Identify which cell holds the provided text, then report its (X, Y) central coordinate. 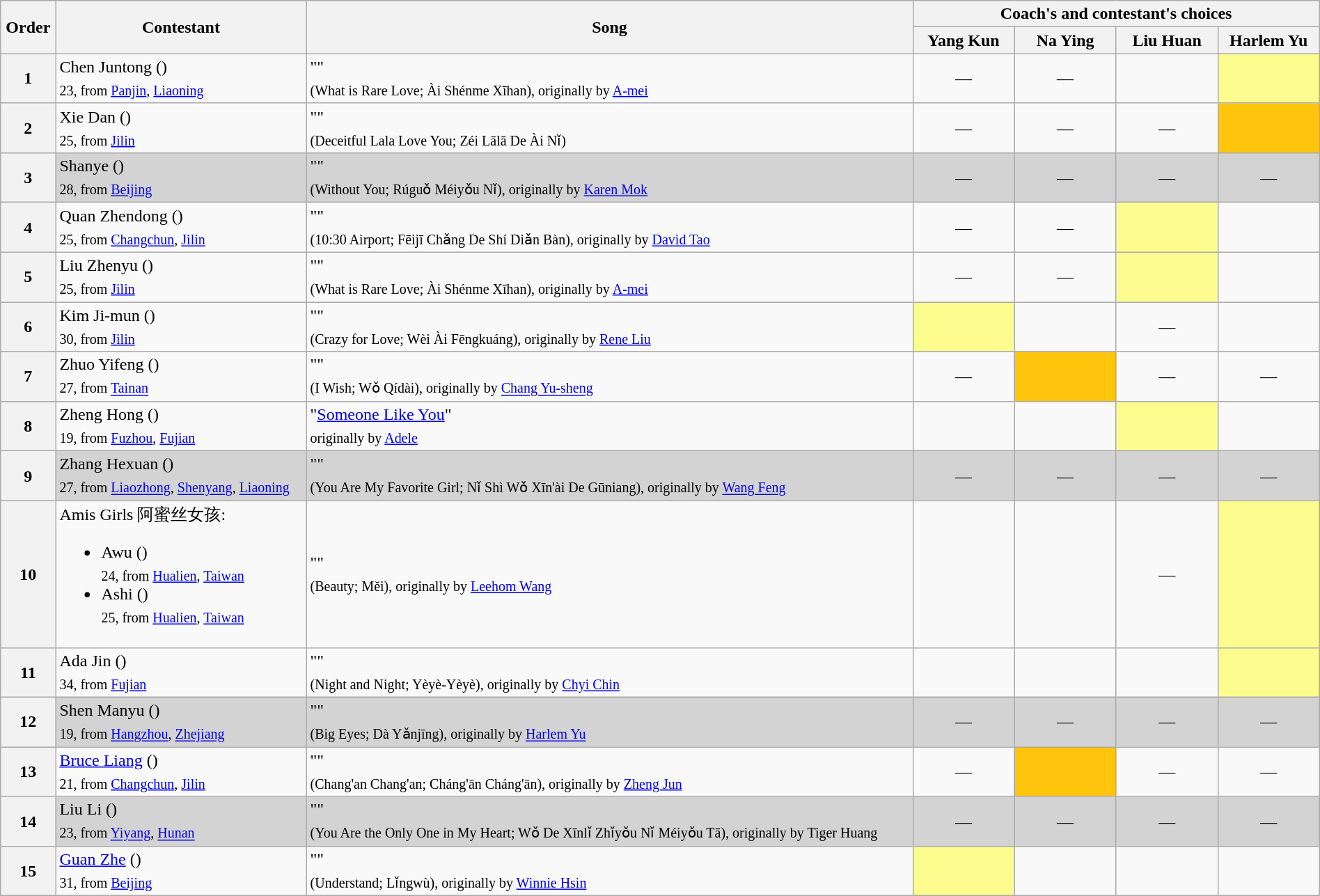
Quan Zhendong ()25, from Changchun, Jilin (181, 227)
Kim Ji-mun ()30, from Jilin (181, 327)
11 (28, 673)
Zhuo Yifeng ()27, from Tainan (181, 376)
Coach's and contestant's choices (1116, 14)
"Someone Like You"originally by Adele (610, 426)
7 (28, 376)
Xie Dan ()25, from Jilin (181, 128)
1 (28, 78)
Song (610, 27)
Yang Kun (964, 40)
Liu Huan (1167, 40)
4 (28, 227)
""(You Are My Favorite Girl; Nǐ Shì Wǒ Xīn'ài De Gūniang), originally by Wang Feng (610, 476)
""(Night and Night; Yèyè-Yèyè), originally by Chyi Chin (610, 673)
""(Crazy for Love; Wèi Ài Fēngkuáng), originally by Rene Liu (610, 327)
15 (28, 870)
Liu Zhenyu ()25, from Jilin (181, 277)
Chen Juntong ()23, from Panjin, Liaoning (181, 78)
Contestant (181, 27)
Bruce Liang ()21, from Changchun, Jilin (181, 771)
12 (28, 721)
Na Ying (1065, 40)
2 (28, 128)
3 (28, 178)
""(Chang'an Chang'an; Cháng'ān Cháng'ān), originally by Zheng Jun (610, 771)
Shen Manyu ()19, from Hangzhou, Zhejiang (181, 721)
""(Without You; Rúguǒ Méiyǒu Nǐ), originally by Karen Mok (610, 178)
""(Big Eyes; Dà Yǎnjīng), originally by Harlem Yu (610, 721)
9 (28, 476)
""(Beauty; Měi), originally by Leehom Wang (610, 574)
10 (28, 574)
Order (28, 27)
Shanye ()28, from Beijing (181, 178)
Liu Li ()23, from Yiyang, Hunan (181, 822)
Amis Girls 阿蜜丝女孩:Awu ()24, from Hualien, TaiwanAshi ()25, from Hualien, Taiwan (181, 574)
""(Understand; Lǐngwù), originally by Winnie Hsin (610, 870)
14 (28, 822)
Zheng Hong ()19, from Fuzhou, Fujian (181, 426)
Harlem Yu (1268, 40)
""(I Wish; Wǒ Qídài), originally by Chang Yu-sheng (610, 376)
""(Deceitful Lala Love You; Zéi Lālā De Ài Nǐ) (610, 128)
8 (28, 426)
13 (28, 771)
5 (28, 277)
Guan Zhe ()31, from Beijing (181, 870)
Zhang Hexuan ()27, from Liaozhong, Shenyang, Liaoning (181, 476)
""(10:30 Airport; Fēijī Chǎng De Shí Diǎn Bàn), originally by David Tao (610, 227)
Ada Jin ()34, from Fujian (181, 673)
6 (28, 327)
""(You Are the Only One in My Heart; Wǒ De Xīnlǐ Zhǐyǒu Nǐ Méiyǒu Tā), originally by Tiger Huang (610, 822)
